For the text-containing cell, return its midpoint in [X, Y] coordinate format. 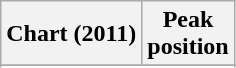
Chart (2011) [72, 34]
Peakposition [188, 34]
